For the text-containing cell, return its midpoint in [x, y] coordinate format. 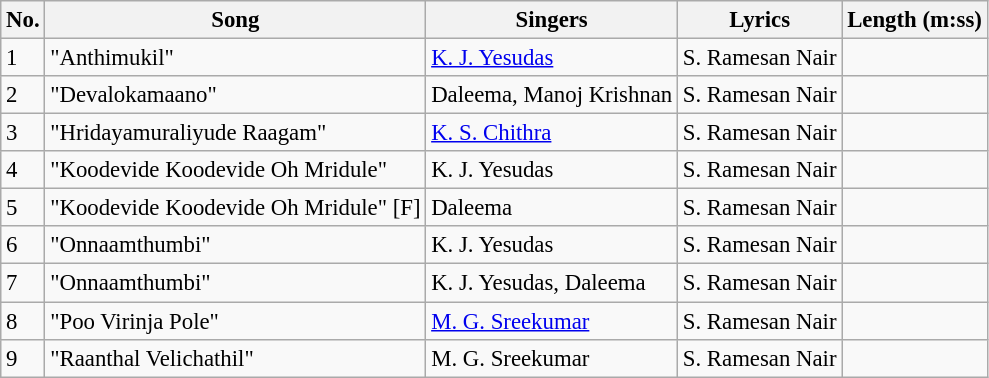
Singers [552, 20]
2 [23, 95]
"Koodevide Koodevide Oh Mridule" [236, 170]
8 [23, 321]
"Poo Virinja Pole" [236, 321]
K. S. Chithra [552, 133]
6 [23, 245]
Lyrics [759, 20]
4 [23, 170]
5 [23, 208]
Daleema, Manoj Krishnan [552, 95]
K. J. Yesudas, Daleema [552, 283]
"Hridayamuraliyude Raagam" [236, 133]
9 [23, 358]
7 [23, 283]
"Raanthal Velichathil" [236, 358]
Daleema [552, 208]
3 [23, 133]
No. [23, 20]
Length (m:ss) [914, 20]
Song [236, 20]
"Koodevide Koodevide Oh Mridule" [F] [236, 208]
"Anthimukil" [236, 58]
1 [23, 58]
"Devalokamaano" [236, 95]
